From the cell containing the given text, extract its center point as (X, Y) coordinate. 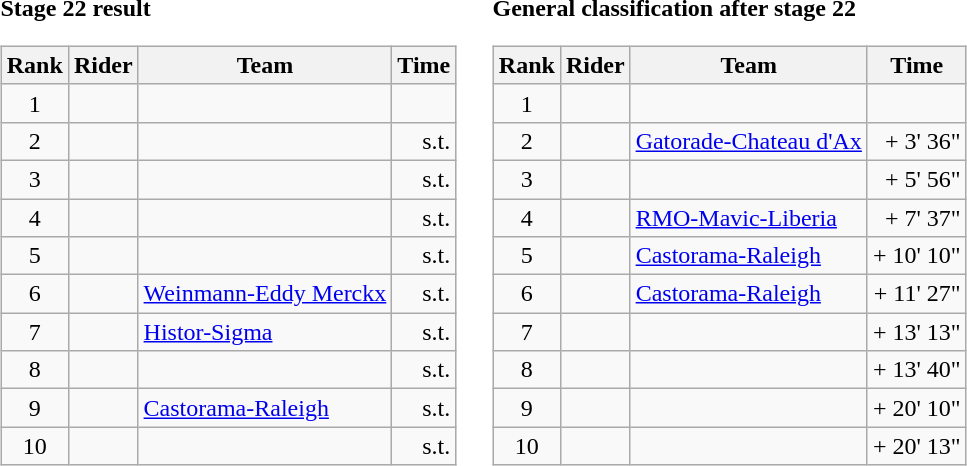
+ 5' 56" (916, 179)
+ 10' 10" (916, 256)
Histor-Sigma (265, 332)
+ 7' 37" (916, 217)
+ 11' 27" (916, 294)
+ 20' 13" (916, 446)
Gatorade-Chateau d'Ax (748, 141)
+ 3' 36" (916, 141)
+ 13' 13" (916, 332)
+ 13' 40" (916, 370)
RMO-Mavic-Liberia (748, 217)
+ 20' 10" (916, 408)
Weinmann-Eddy Merckx (265, 294)
